Search for the cell housing the specified text and yield its (X, Y) center coordinate. 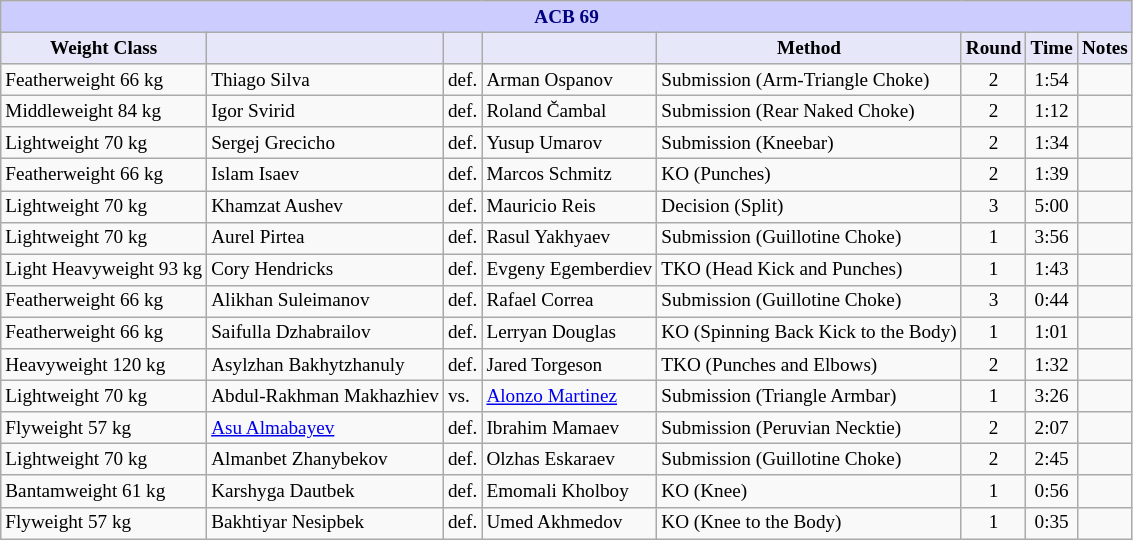
Abdul-Rakhman Makhazhiev (326, 396)
Asu Almabayev (326, 428)
2:07 (1052, 428)
Yusup Umarov (570, 143)
5:00 (1052, 206)
2:45 (1052, 460)
Arman Ospanov (570, 80)
Sergej Grecicho (326, 143)
Alonzo Martinez (570, 396)
ACB 69 (567, 17)
Bakhtiyar Nesipbek (326, 523)
vs. (462, 396)
Jared Torgeson (570, 365)
1:32 (1052, 365)
Notes (1104, 48)
Almanbet Zhanybekov (326, 460)
Weight Class (104, 48)
KO (Knee to the Body) (810, 523)
Light Heavyweight 93 kg (104, 270)
Roland Čambal (570, 111)
1:34 (1052, 143)
Cory Hendricks (326, 270)
Round (994, 48)
0:44 (1052, 301)
KO (Punches) (810, 175)
Alikhan Suleimanov (326, 301)
KO (Spinning Back Kick to the Body) (810, 333)
Olzhas Eskaraev (570, 460)
Submission (Triangle Armbar) (810, 396)
Marcos Schmitz (570, 175)
Evgeny Egemberdiev (570, 270)
Karshyga Dautbek (326, 491)
Thiago Silva (326, 80)
Khamzat Aushev (326, 206)
Rafael Correa (570, 301)
Lerryan Douglas (570, 333)
Time (1052, 48)
TKO (Head Kick and Punches) (810, 270)
1:12 (1052, 111)
Submission (Arm-Triangle Choke) (810, 80)
1:43 (1052, 270)
Decision (Split) (810, 206)
Submission (Kneebar) (810, 143)
Submission (Peruvian Necktie) (810, 428)
Mauricio Reis (570, 206)
Igor Svirid (326, 111)
Rasul Yakhyaev (570, 238)
1:39 (1052, 175)
Ibrahim Mamaev (570, 428)
Heavyweight 120 kg (104, 365)
Islam Isaev (326, 175)
Middleweight 84 kg (104, 111)
Bantamweight 61 kg (104, 491)
3:26 (1052, 396)
KO (Knee) (810, 491)
Saifulla Dzhabrailov (326, 333)
Submission (Rear Naked Choke) (810, 111)
TKO (Punches and Elbows) (810, 365)
0:56 (1052, 491)
Aurel Pirtea (326, 238)
Emomali Kholboy (570, 491)
1:01 (1052, 333)
Umed Akhmedov (570, 523)
0:35 (1052, 523)
3:56 (1052, 238)
1:54 (1052, 80)
Method (810, 48)
Asylzhan Bakhytzhanuly (326, 365)
